Extract the [x, y] coordinate from the center of the cell holding the provided text.  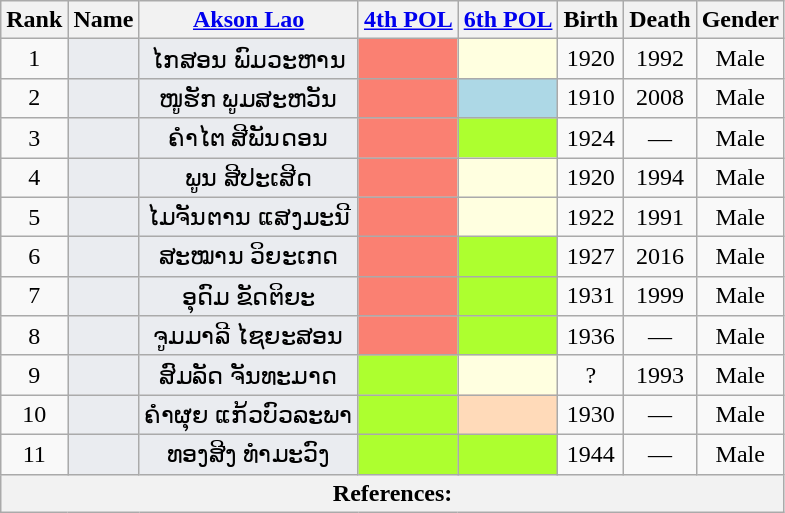
1930 [591, 415]
3 [34, 138]
ສົມລັດ ຈັນທະມາດ [249, 375]
Rank [34, 20]
1910 [591, 98]
Gender [740, 20]
ຈູມມາລີ ໄຊຍະສອນ [249, 336]
1931 [591, 296]
1991 [660, 217]
1944 [591, 454]
6 [34, 257]
11 [34, 454]
2008 [660, 98]
ໄກສອນ ພົມວະຫານ [249, 59]
ໄມຈັນຕານ ແສງມະນີ [249, 217]
ສະໝານ ວິຍະເກດ [249, 257]
ໜູຮັກ ພູມສະຫວັນ [249, 98]
ຄໍາຜຸຍ ແກ້ວບົວລະພາ [249, 415]
References: [393, 493]
1936 [591, 336]
Birth [591, 20]
9 [34, 375]
7 [34, 296]
1 [34, 59]
2 [34, 98]
Akson Lao [249, 20]
2016 [660, 257]
1922 [591, 217]
4 [34, 178]
ທອງສີງ ທໍາມະວົງ [249, 454]
ອຸດົມ ຂັດຕິຍະ [249, 296]
Name [104, 20]
ພູນ ສີປະເສີດ [249, 178]
1993 [660, 375]
? [591, 375]
1992 [660, 59]
ຄໍາໄຕ ສີພັນດອນ [249, 138]
1999 [660, 296]
5 [34, 217]
6th POL [508, 20]
Death [660, 20]
1924 [591, 138]
10 [34, 415]
8 [34, 336]
1927 [591, 257]
4th POL [408, 20]
1994 [660, 178]
